Find where the given text appears and provide that cell's center as (X, Y) coordinate. 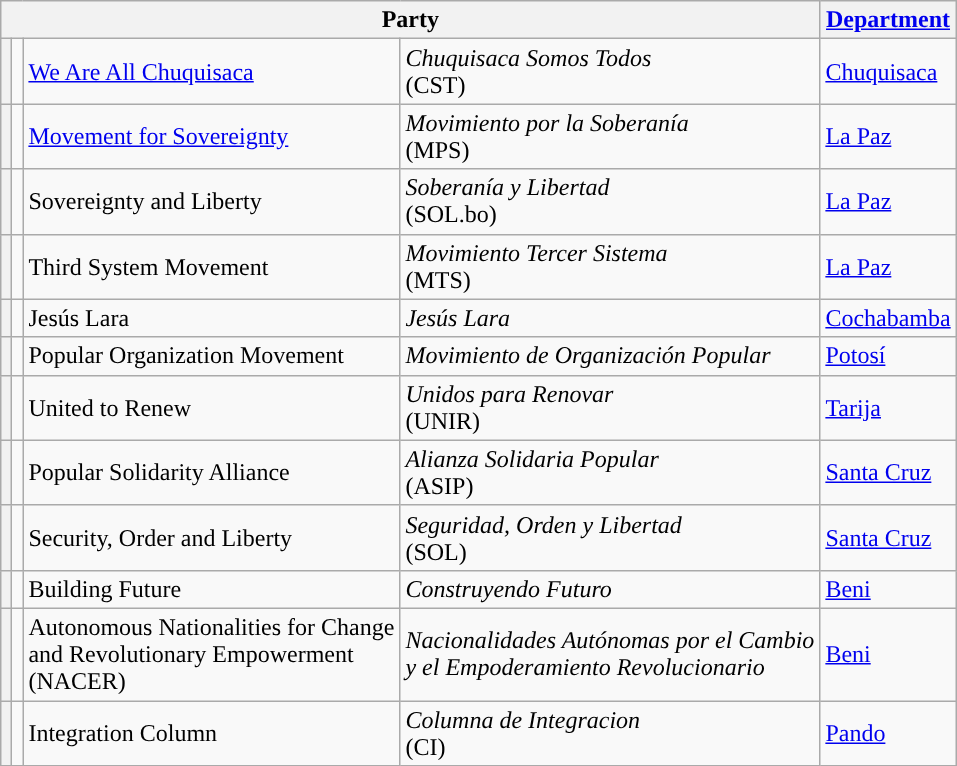
Popular Solidarity Alliance (212, 472)
Popular Organization Movement (212, 356)
Third System Movement (212, 266)
Movimiento por la Soberanía(MPS) (610, 136)
Chuquisaca Somos Todos(CST) (610, 72)
Integration Column (212, 732)
Sovereignty and Liberty (212, 202)
Soberanía y Libertad (SOL.bo) (610, 202)
Potosí (888, 356)
Tarija (888, 408)
Security, Order and Liberty (212, 538)
Unidos para Renovar(UNIR) (610, 408)
Department (888, 20)
Construyendo Futuro (610, 589)
We Are All Chuquisaca (212, 72)
United to Renew (212, 408)
Cochabamba (888, 318)
Nacionalidades Autónomas por el Cambioy el Empoderamiento Revolucionario (610, 654)
Chuquisaca (888, 72)
Alianza Solidaria Popular(ASIP) (610, 472)
Building Future (212, 589)
Movement for Sovereignty (212, 136)
Columna de Integracion(CI) (610, 732)
Pando (888, 732)
Movimiento de Organización Popular (610, 356)
Seguridad, Orden y Libertad(SOL) (610, 538)
Party (410, 20)
Movimiento Tercer Sistema(MTS) (610, 266)
Autonomous Nationalities for Changeand Revolutionary Empowerment(NACER) (212, 654)
